For the text-containing cell, return its midpoint in [X, Y] coordinate format. 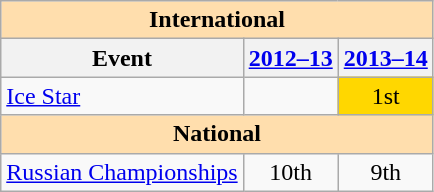
International [218, 20]
National [218, 134]
Event [122, 58]
1st [386, 96]
9th [386, 172]
Ice Star [122, 96]
2012–13 [290, 58]
Russian Championships [122, 172]
2013–14 [386, 58]
10th [290, 172]
